From the cell containing the given text, extract its center point as [x, y] coordinate. 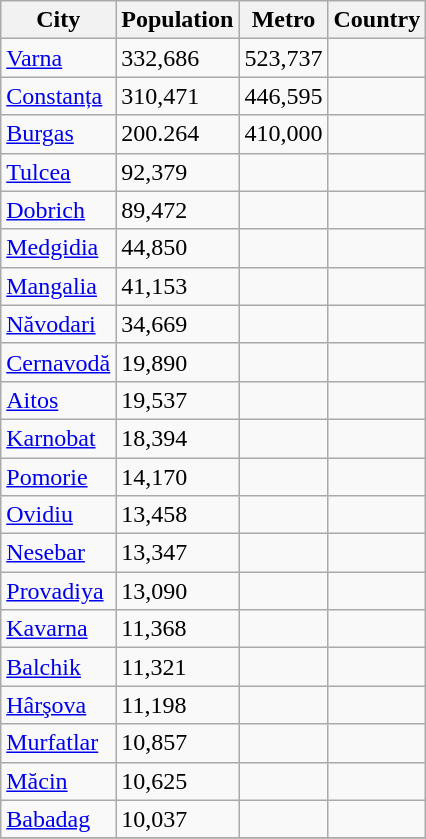
Varna [58, 58]
Pomorie [58, 477]
34,669 [178, 324]
11,321 [178, 667]
19,890 [178, 362]
92,379 [178, 172]
19,537 [178, 400]
13,458 [178, 515]
Măcin [58, 781]
Aitos [58, 400]
410,000 [284, 134]
13,090 [178, 591]
Cernavodă [58, 362]
Mangalia [58, 286]
310,471 [178, 96]
Metro [284, 20]
Provadiya [58, 591]
10,857 [178, 743]
Dobrich [58, 210]
13,347 [178, 553]
523,737 [284, 58]
11,198 [178, 705]
200.264 [178, 134]
44,850 [178, 248]
89,472 [178, 210]
Population [178, 20]
Country [377, 20]
Constanța [58, 96]
Babadag [58, 819]
14,170 [178, 477]
Medgidia [58, 248]
41,153 [178, 286]
Balchik [58, 667]
Kavarna [58, 629]
Hârşova [58, 705]
332,686 [178, 58]
11,368 [178, 629]
Murfatlar [58, 743]
Karnobat [58, 438]
Nesebar [58, 553]
Năvodari [58, 324]
18,394 [178, 438]
446,595 [284, 96]
Tulcea [58, 172]
10,037 [178, 819]
City [58, 20]
Ovidiu [58, 515]
10,625 [178, 781]
Burgas [58, 134]
